For the text-containing cell, return its midpoint in [X, Y] coordinate format. 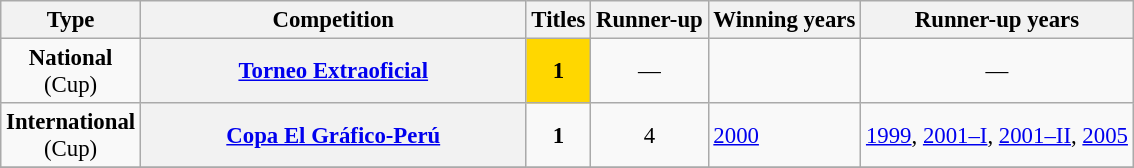
1999, 2001–I, 2001–II, 2005 [998, 136]
National(Cup) [71, 72]
Titles [558, 20]
2000 [784, 136]
Copa El Gráfico-Perú [333, 136]
Runner-up [650, 20]
4 [650, 136]
Runner-up years [998, 20]
Torneo Extraoficial [333, 72]
Competition [333, 20]
Type [71, 20]
International(Cup) [71, 136]
Winning years [784, 20]
